Search for the cell housing the specified text and yield its [x, y] center coordinate. 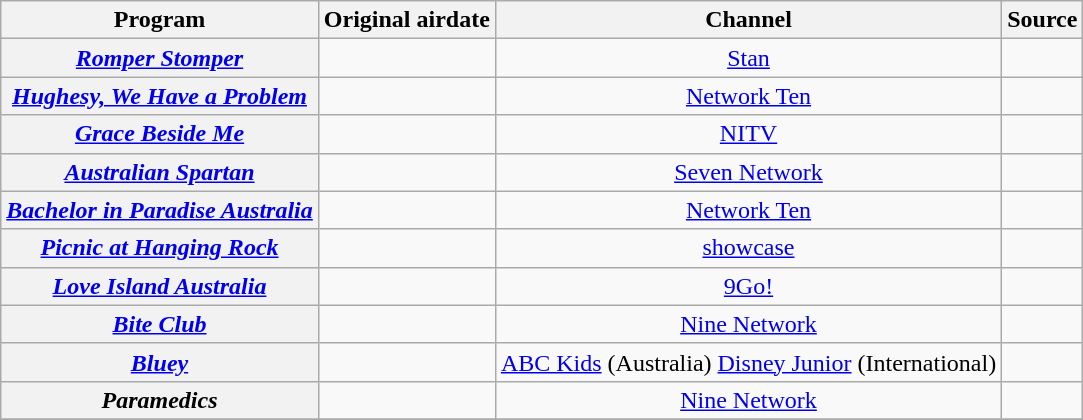
Picnic at Hanging Rock [160, 248]
Paramedics [160, 400]
Bite Club [160, 324]
showcase [748, 248]
Original airdate [406, 20]
Grace Beside Me [160, 134]
Hughesy, We Have a Problem [160, 96]
ABC Kids (Australia) Disney Junior (International) [748, 362]
NITV [748, 134]
Bluey [160, 362]
Romper Stomper [160, 58]
Seven Network [748, 172]
Bachelor in Paradise Australia [160, 210]
Australian Spartan [160, 172]
9Go! [748, 286]
Stan [748, 58]
Channel [748, 20]
Love Island Australia [160, 286]
Source [1042, 20]
Program [160, 20]
